Detect which cell encompasses the target text, then output its (X, Y) center coordinate. 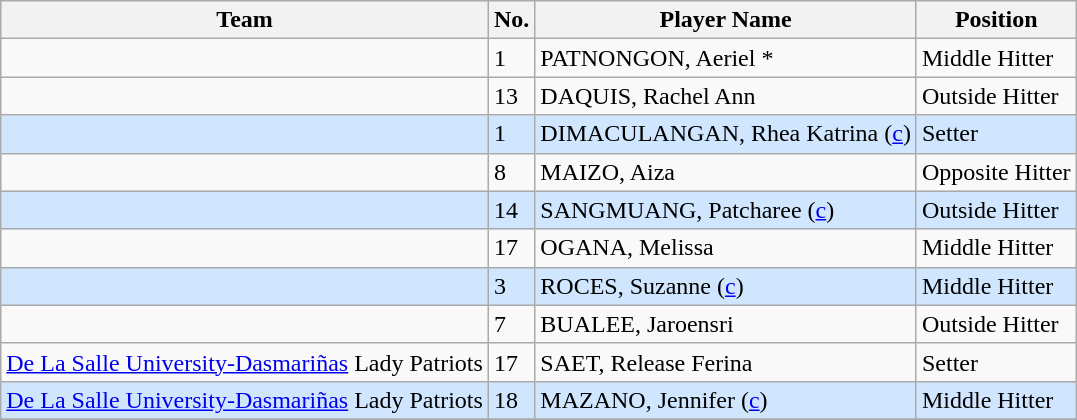
No. (511, 20)
Opposite Hitter (996, 172)
DIMACULANGAN, Rhea Katrina (c) (726, 134)
SAET, Release Ferina (726, 362)
PATNONGON, Aeriel * (726, 58)
ROCES, Suzanne (c) (726, 286)
Team (245, 20)
13 (511, 96)
7 (511, 324)
Position (996, 20)
MAIZO, Aiza (726, 172)
SANGMUANG, Patcharee (c) (726, 210)
DAQUIS, Rachel Ann (726, 96)
3 (511, 286)
Player Name (726, 20)
8 (511, 172)
OGANA, Melissa (726, 248)
MAZANO, Jennifer (c) (726, 400)
BUALEE, Jaroensri (726, 324)
18 (511, 400)
14 (511, 210)
